From the cell containing the given text, extract its center point as [X, Y] coordinate. 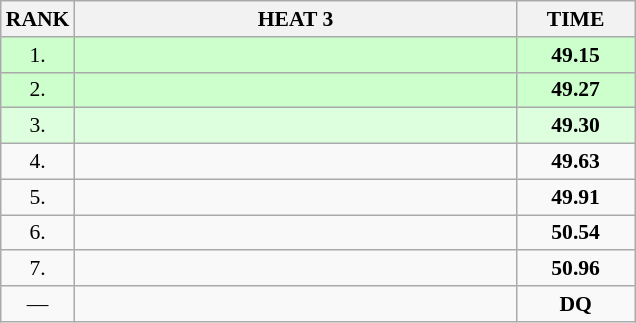
49.63 [576, 162]
49.15 [576, 55]
49.91 [576, 197]
RANK [38, 19]
7. [38, 269]
50.54 [576, 233]
2. [38, 90]
4. [38, 162]
50.96 [576, 269]
HEAT 3 [295, 19]
3. [38, 126]
TIME [576, 19]
49.27 [576, 90]
5. [38, 197]
6. [38, 233]
1. [38, 55]
— [38, 304]
49.30 [576, 126]
DQ [576, 304]
